Return the (x, y) coordinate for the center point of the cell that contains the specified text.  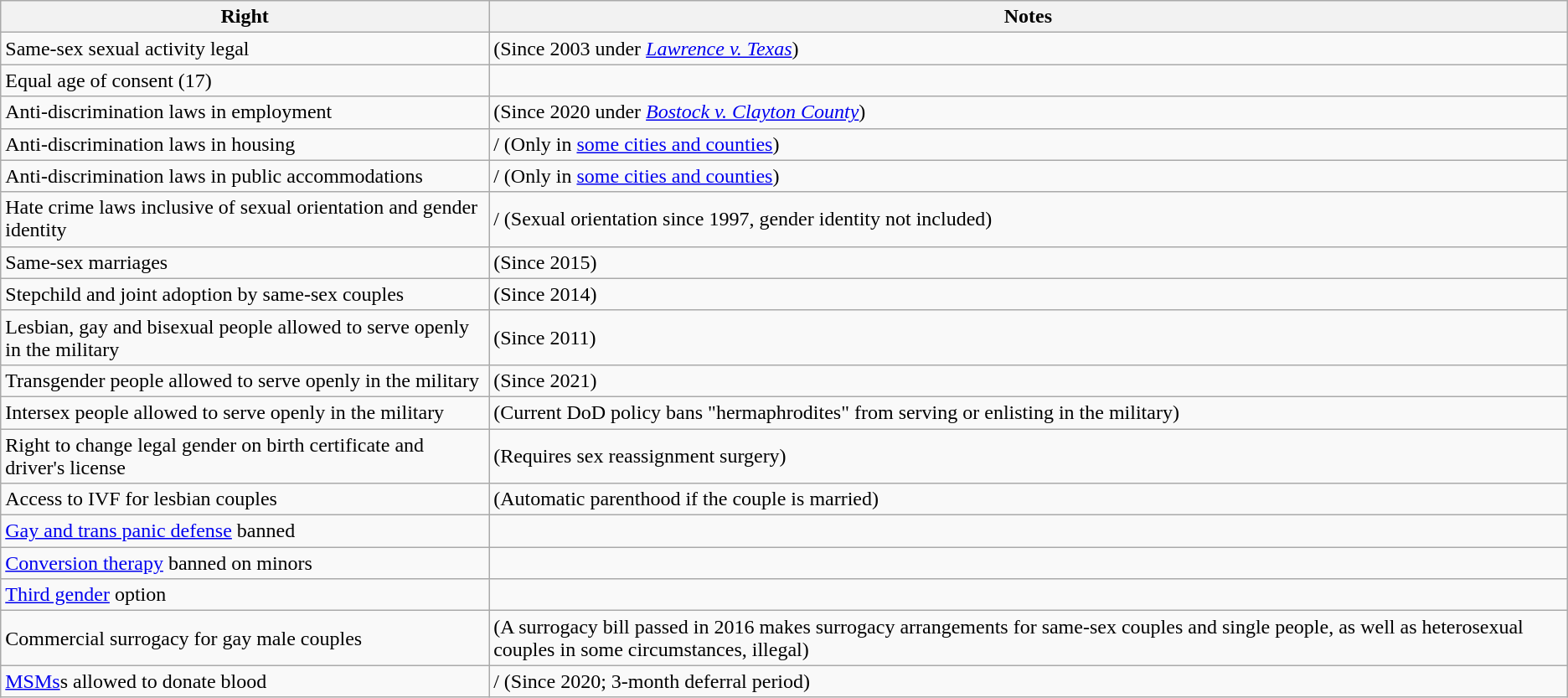
Stepchild and joint adoption by same-sex couples (245, 294)
Transgender people allowed to serve openly in the military (245, 380)
(Since 2020 under Bostock v. Clayton County) (1029, 112)
Right (245, 17)
Equal age of consent (17) (245, 80)
Notes (1029, 17)
/ (Sexual orientation since 1997, gender identity not included) (1029, 220)
Conversion therapy banned on minors (245, 563)
Right to change legal gender on birth certificate and driver's license (245, 456)
Intersex people allowed to serve openly in the military (245, 412)
MSMss allowed to donate blood (245, 681)
Gay and trans panic defense banned (245, 531)
(Since 2003 under Lawrence v. Texas) (1029, 49)
(Since 2011) (1029, 337)
Commercial surrogacy for gay male couples (245, 639)
Anti-discrimination laws in employment (245, 112)
(Automatic parenthood if the couple is married) (1029, 499)
Lesbian, gay and bisexual people allowed to serve openly in the military (245, 337)
Same-sex marriages (245, 262)
Anti-discrimination laws in public accommodations (245, 176)
(Since 2021) (1029, 380)
Hate crime laws inclusive of sexual orientation and gender identity (245, 220)
/ (Since 2020; 3-month deferral period) (1029, 681)
Same-sex sexual activity legal (245, 49)
(Requires sex reassignment surgery) (1029, 456)
Access to IVF for lesbian couples (245, 499)
Anti-discrimination laws in housing (245, 144)
Third gender option (245, 595)
(Since 2015) (1029, 262)
(Current DoD policy bans "hermaphrodites" from serving or enlisting in the military) (1029, 412)
(Since 2014) (1029, 294)
